Pinpoint the cell where the given text exists, returning its [x, y] midpoint coordinate. 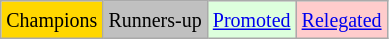
Promoted [252, 20]
Runners-up [155, 20]
Champions [52, 20]
Relegated [342, 20]
